Determine the (X, Y) coordinate at the center of the cell enclosing the given text.  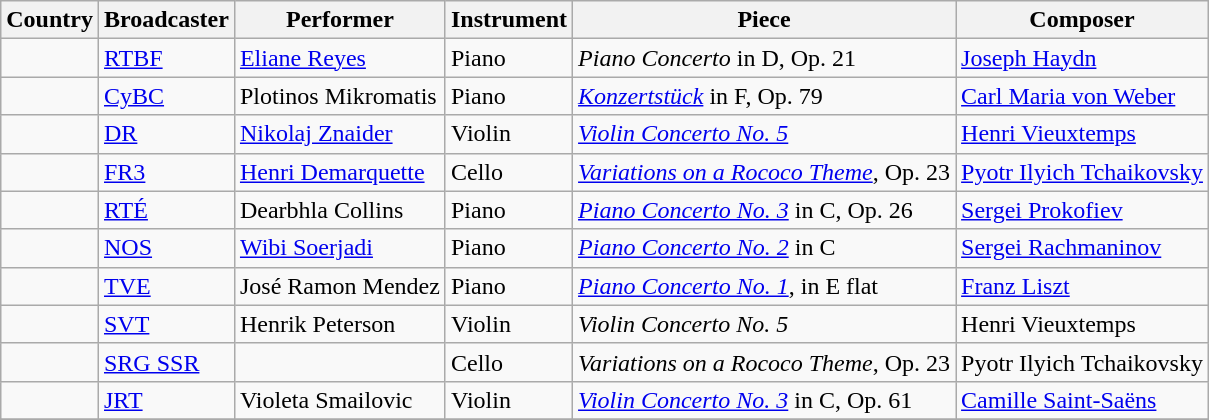
Piano Concerto in D, Op. 21 (764, 58)
CyBC (166, 96)
Konzertstück in F, Op. 79 (764, 96)
JRT (166, 400)
Carl Maria von Weber (1082, 96)
Piano Concerto No. 1, in E flat (764, 286)
Henri Demarquette (340, 172)
Piece (764, 20)
Piano Concerto No. 3 in C, Op. 26 (764, 210)
Sergei Rachmaninov (1082, 248)
Henrik Peterson (340, 324)
Joseph Haydn (1082, 58)
Dearbhla Collins (340, 210)
RTBF (166, 58)
SVT (166, 324)
NOS (166, 248)
FR3 (166, 172)
Sergei Prokofiev (1082, 210)
Violin Concerto No. 3 in C, Op. 61 (764, 400)
Nikolaj Znaider (340, 134)
RTÉ (166, 210)
Plotinos Mikromatis (340, 96)
Eliane Reyes (340, 58)
Piano Concerto No. 2 in C (764, 248)
Performer (340, 20)
DR (166, 134)
Country (50, 20)
José Ramon Mendez (340, 286)
Broadcaster (166, 20)
Composer (1082, 20)
Instrument (508, 20)
Wibi Soerjadi (340, 248)
SRG SSR (166, 362)
TVE (166, 286)
Violeta Smailovic (340, 400)
Franz Liszt (1082, 286)
Camille Saint-Saëns (1082, 400)
